Search for the cell housing the specified text and yield its (x, y) center coordinate. 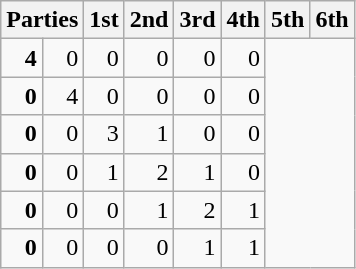
6th (332, 20)
4th (243, 20)
5th (287, 20)
2nd (149, 20)
3rd (198, 20)
Parties (42, 20)
3 (104, 134)
1st (104, 20)
